From the cell containing the given text, extract its center point as (x, y) coordinate. 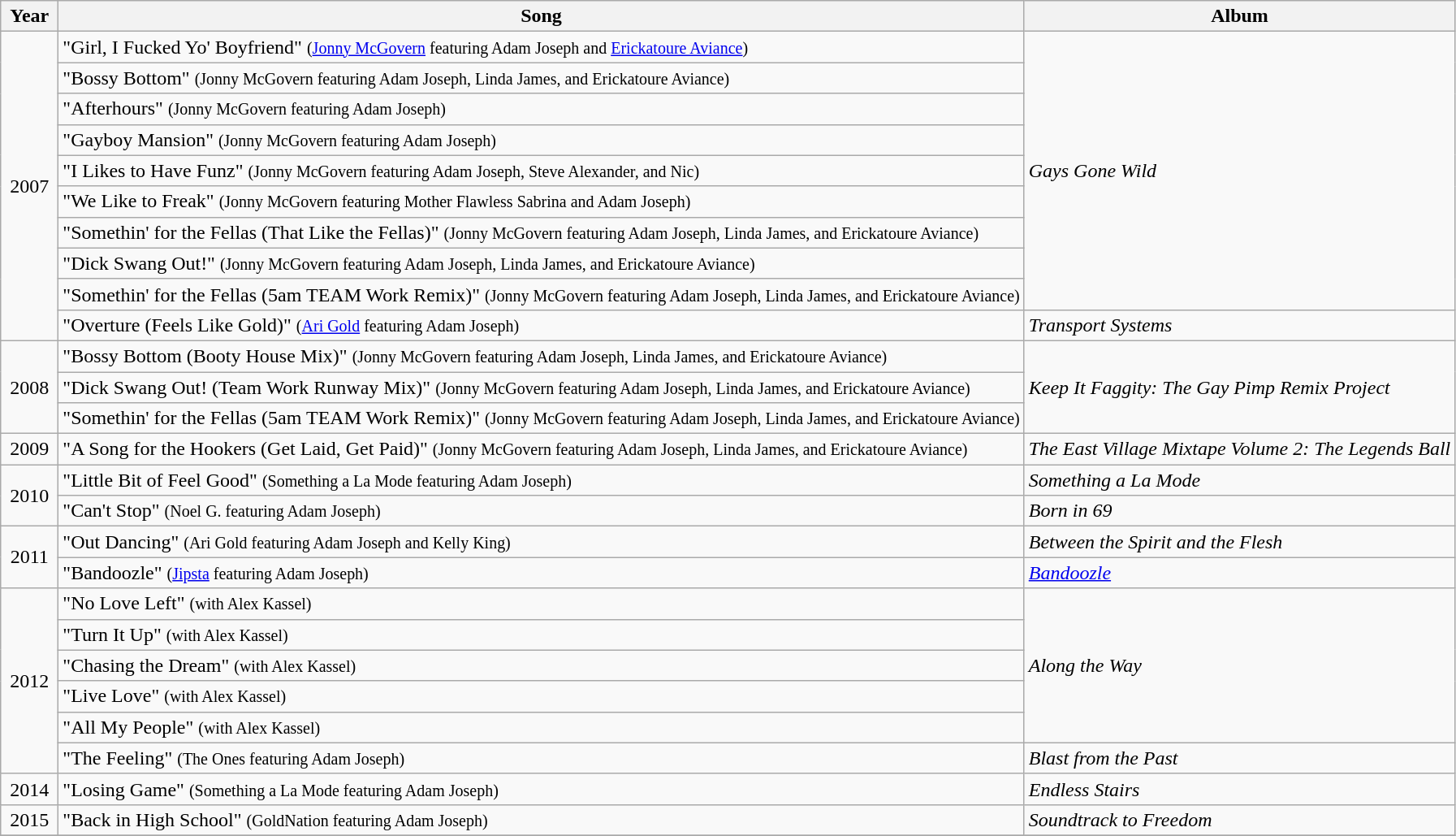
"Out Dancing" (Ari Gold featuring Adam Joseph and Kelly King) (541, 542)
"Somethin' for the Fellas (That Like the Fellas)" (Jonny McGovern featuring Adam Joseph, Linda James, and Erickatoure Aviance) (541, 232)
Transport Systems (1239, 325)
"No Love Left" (with Alex Kassel) (541, 604)
Something a La Mode (1239, 480)
2014 (29, 789)
2011 (29, 557)
"Live Love" (with Alex Kassel) (541, 696)
2012 (29, 681)
"Little Bit of Feel Good" (Something a La Mode featuring Adam Joseph) (541, 480)
"Losing Game" (Something a La Mode featuring Adam Joseph) (541, 789)
"Overture (Feels Like Gold)" (Ari Gold featuring Adam Joseph) (541, 325)
Keep It Faggity: The Gay Pimp Remix Project (1239, 387)
"Dick Swang Out! (Team Work Runway Mix)" (Jonny McGovern featuring Adam Joseph, Linda James, and Erickatoure Aviance) (541, 388)
"Bossy Bottom" (Jonny McGovern featuring Adam Joseph, Linda James, and Erickatoure Aviance) (541, 78)
2008 (29, 387)
Song (541, 16)
"Bossy Bottom (Booty House Mix)" (Jonny McGovern featuring Adam Joseph, Linda James, and Erickatoure Aviance) (541, 356)
"Can't Stop" (Noel G. featuring Adam Joseph) (541, 511)
Album (1239, 16)
"Back in High School" (GoldNation featuring Adam Joseph) (541, 820)
"A Song for the Hookers (Get Laid, Get Paid)" (Jonny McGovern featuring Adam Joseph, Linda James, and Erickatoure Aviance) (541, 449)
2007 (29, 187)
Born in 69 (1239, 511)
"Turn It Up" (with Alex Kassel) (541, 635)
Along the Way (1239, 665)
Year (29, 16)
"Chasing the Dream" (with Alex Kassel) (541, 665)
Blast from the Past (1239, 758)
Gays Gone Wild (1239, 171)
The East Village Mixtape Volume 2: The Legends Ball (1239, 449)
Soundtrack to Freedom (1239, 820)
"I Likes to Have Funz" (Jonny McGovern featuring Adam Joseph, Steve Alexander, and Nic) (541, 171)
Endless Stairs (1239, 789)
"Gayboy Mansion" (Jonny McGovern featuring Adam Joseph) (541, 140)
"The Feeling" (The Ones featuring Adam Joseph) (541, 758)
"Afterhours" (Jonny McGovern featuring Adam Joseph) (541, 109)
"Dick Swang Out!" (Jonny McGovern featuring Adam Joseph, Linda James, and Erickatoure Aviance) (541, 263)
Bandoozle (1239, 573)
Between the Spirit and the Flesh (1239, 542)
2015 (29, 820)
"We Like to Freak" (Jonny McGovern featuring Mother Flawless Sabrina and Adam Joseph) (541, 201)
2009 (29, 449)
"All My People" (with Alex Kassel) (541, 727)
"Bandoozle" (Jipsta featuring Adam Joseph) (541, 573)
2010 (29, 496)
"Girl, I Fucked Yo' Boyfriend" (Jonny McGovern featuring Adam Joseph and Erickatoure Aviance) (541, 47)
